Return [X, Y] of the center of cell containing provided text 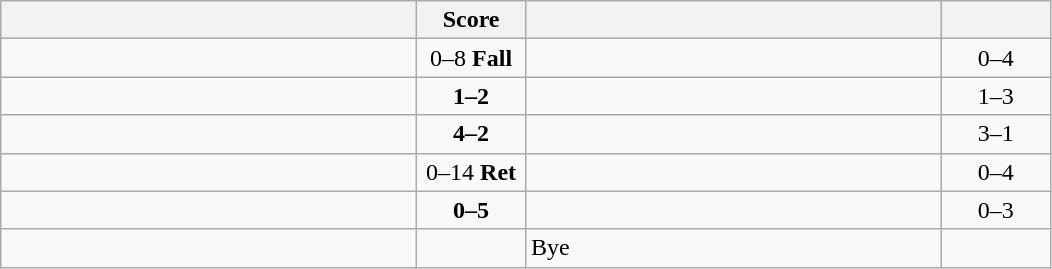
3–1 [996, 134]
0–14 Ret [472, 172]
Bye [733, 248]
1–3 [996, 96]
Score [472, 20]
0–8 Fall [472, 58]
0–5 [472, 210]
4–2 [472, 134]
0–3 [996, 210]
1–2 [472, 96]
